Determine the (X, Y) coordinate at the center of the cell enclosing the given text.  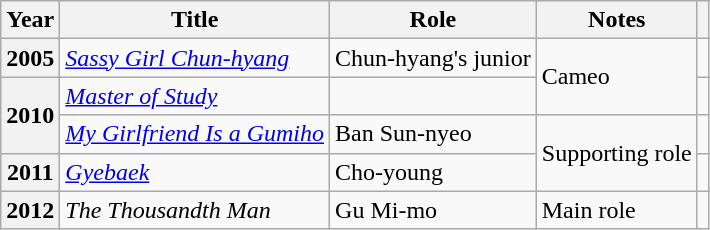
Main role (616, 210)
Supporting role (616, 153)
Gu Mi-mo (434, 210)
My Girlfriend Is a Gumiho (195, 134)
2010 (30, 115)
Ban Sun-nyeo (434, 134)
Master of Study (195, 96)
2005 (30, 58)
Cho-young (434, 172)
The Thousandth Man (195, 210)
Gyebaek (195, 172)
Chun-hyang's junior (434, 58)
Year (30, 20)
Notes (616, 20)
Role (434, 20)
Title (195, 20)
Cameo (616, 77)
2012 (30, 210)
Sassy Girl Chun-hyang (195, 58)
2011 (30, 172)
